Find where the given text appears and provide that cell's center as [X, Y] coordinate. 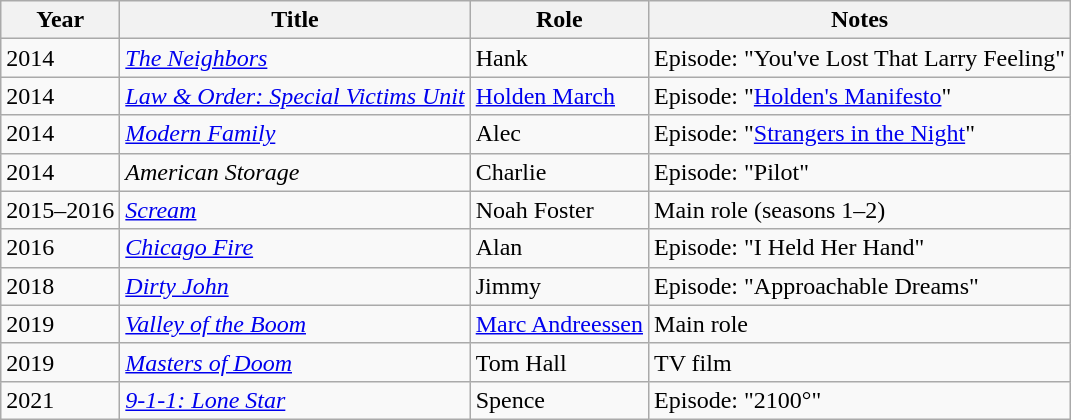
TV film [860, 362]
9-1-1: Lone Star [295, 400]
2016 [60, 248]
2018 [60, 286]
Masters of Doom [295, 362]
Hank [559, 58]
Episode: "Holden's Manifesto" [860, 96]
Scream [295, 210]
Marc Andreessen [559, 324]
2021 [60, 400]
Episode: "Approachable Dreams" [860, 286]
Episode: "2100°" [860, 400]
Alec [559, 134]
Dirty John [295, 286]
2015–2016 [60, 210]
The Neighbors [295, 58]
Alan [559, 248]
Chicago Fire [295, 248]
Main role (seasons 1–2) [860, 210]
Modern Family [295, 134]
Episode: "Strangers in the Night" [860, 134]
Notes [860, 20]
Year [60, 20]
Charlie [559, 172]
Jimmy [559, 286]
Valley of the Boom [295, 324]
Episode: "You've Lost That Larry Feeling" [860, 58]
Episode: "Pilot" [860, 172]
Episode: "I Held Her Hand" [860, 248]
Noah Foster [559, 210]
Holden March [559, 96]
Role [559, 20]
Spence [559, 400]
American Storage [295, 172]
Tom Hall [559, 362]
Main role [860, 324]
Law & Order: Special Victims Unit [295, 96]
Title [295, 20]
